Determine the (X, Y) coordinate at the center of the cell enclosing the given text.  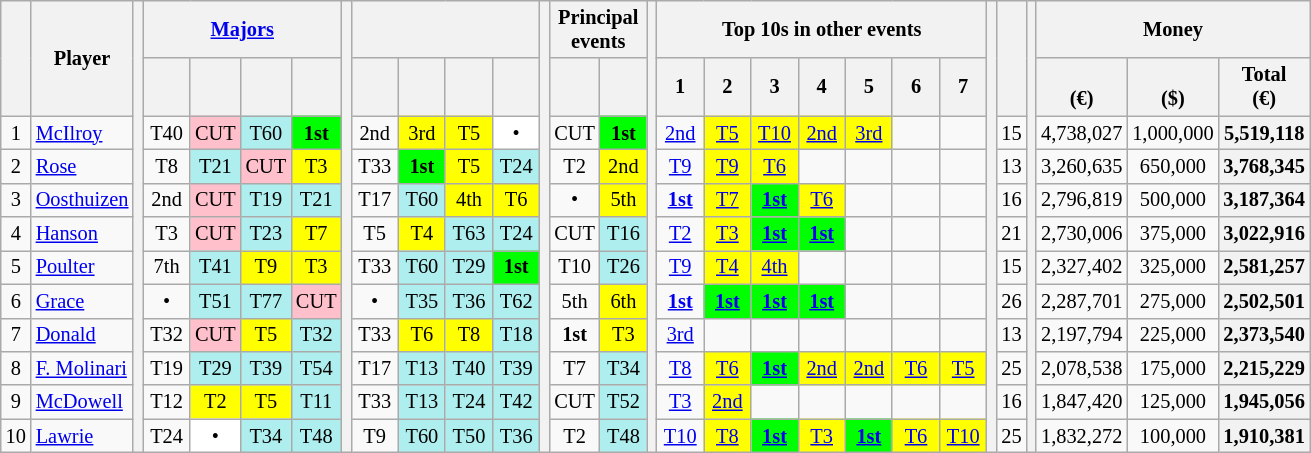
650,000 (1172, 166)
275,000 (1172, 301)
2,287,701 (1082, 301)
4,738,027 (1082, 133)
T42 (516, 402)
T41 (215, 267)
F. Molinari (82, 368)
1,945,056 (1264, 402)
T50 (468, 436)
T62 (516, 301)
T63 (468, 234)
Money (1173, 29)
175,000 (1172, 368)
2,327,402 (1082, 267)
T35 (422, 301)
2,078,538 (1082, 368)
125,000 (1172, 402)
Top 10s in other events (822, 29)
2,373,540 (1264, 335)
T54 (316, 368)
21 (1011, 234)
8 (16, 368)
($) (1172, 87)
3,768,345 (1264, 166)
9 (16, 402)
3,260,635 (1082, 166)
500,000 (1172, 200)
2,581,257 (1264, 267)
T11 (316, 402)
Poulter (82, 267)
Grace (82, 301)
3,022,916 (1264, 234)
1,847,420 (1082, 402)
T16 (624, 234)
Oosthuizen (82, 200)
1,832,272 (1082, 436)
Rose (82, 166)
T18 (516, 335)
100,000 (1172, 436)
2,197,794 (1082, 335)
1,910,381 (1264, 436)
5,519,118 (1264, 133)
2,215,229 (1264, 368)
Player (82, 58)
2,502,501 (1264, 301)
375,000 (1172, 234)
6th (624, 301)
Principal events (598, 29)
2,796,819 (1082, 200)
(€) (1082, 87)
Total(€) (1264, 87)
325,000 (1172, 267)
2,730,006 (1082, 234)
McIlroy (82, 133)
7th (166, 267)
10 (16, 436)
McDowell (82, 402)
T77 (266, 301)
T52 (624, 402)
3,187,364 (1264, 200)
Donald (82, 335)
T12 (166, 402)
T26 (624, 267)
1,000,000 (1172, 133)
225,000 (1172, 335)
T51 (215, 301)
Lawrie (82, 436)
Majors (242, 29)
26 (1011, 301)
T23 (266, 234)
Hanson (82, 234)
